Scan for the cell matching the given text and deliver its (X, Y) coordinate at center. 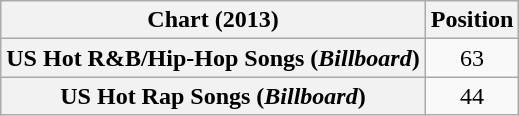
44 (472, 96)
Chart (2013) (213, 20)
63 (472, 58)
US Hot R&B/Hip-Hop Songs (Billboard) (213, 58)
US Hot Rap Songs (Billboard) (213, 96)
Position (472, 20)
